Find where the given text appears and provide that cell's center as [x, y] coordinate. 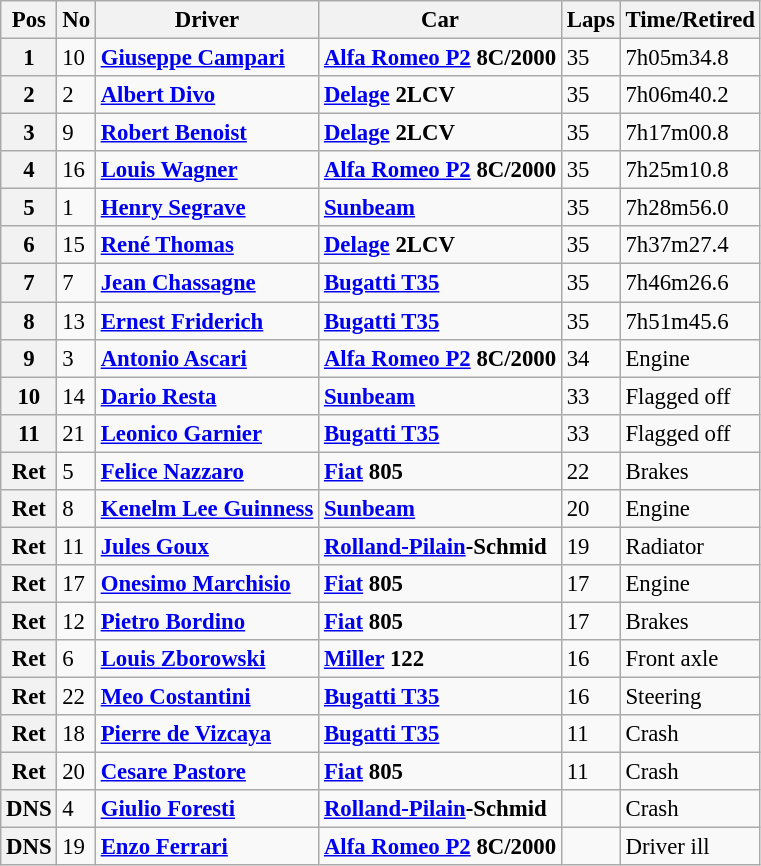
7h06m40.2 [690, 95]
Pierre de Vizcaya [206, 734]
15 [76, 245]
7h28m56.0 [690, 208]
Cesare Pastore [206, 772]
7h25m10.8 [690, 170]
Dario Resta [206, 396]
12 [76, 621]
7h05m34.8 [690, 58]
Antonio Ascari [206, 358]
Louis Zborowski [206, 659]
Pietro Bordino [206, 621]
Robert Benoist [206, 133]
Laps [590, 20]
René Thomas [206, 245]
7h46m26.6 [690, 283]
Enzo Ferrari [206, 847]
Jules Goux [206, 546]
Radiator [690, 546]
Front axle [690, 659]
21 [76, 433]
7h17m00.8 [690, 133]
18 [76, 734]
Time/Retired [690, 20]
Leonico Garnier [206, 433]
7h51m45.6 [690, 321]
34 [590, 358]
Ernest Friderich [206, 321]
Giulio Foresti [206, 809]
Driver ill [690, 847]
14 [76, 396]
Driver [206, 20]
Onesimo Marchisio [206, 584]
7h37m27.4 [690, 245]
13 [76, 321]
Miller 122 [440, 659]
Albert Divo [206, 95]
Meo Costantini [206, 697]
Felice Nazzaro [206, 471]
Louis Wagner [206, 170]
Steering [690, 697]
Pos [29, 20]
Jean Chassagne [206, 283]
No [76, 20]
Giuseppe Campari [206, 58]
Car [440, 20]
Henry Segrave [206, 208]
Kenelm Lee Guinness [206, 509]
